Return the (x, y) coordinate for the center point of the cell that contains the specified text.  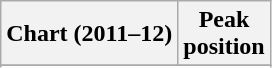
Peakposition (224, 34)
Chart (2011–12) (90, 34)
